Return [X, Y] of the center of cell containing provided text 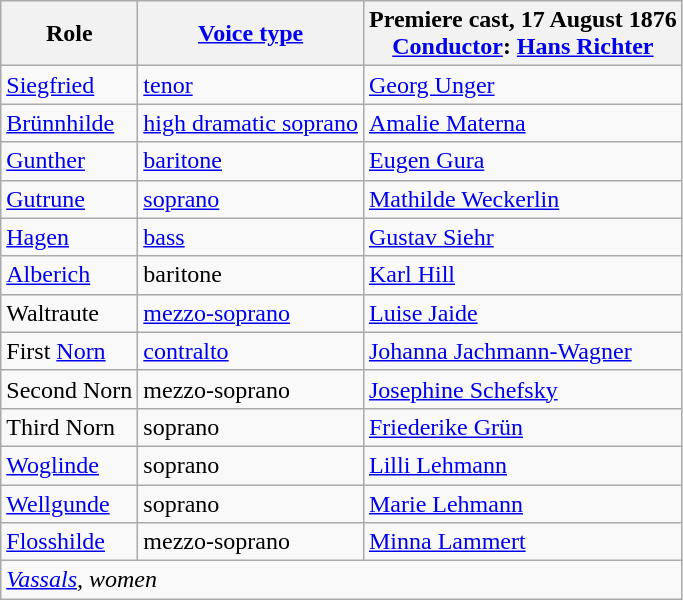
Lilli Lehmann [522, 465]
Third Norn [70, 427]
Amalie Materna [522, 123]
Friederike Grün [522, 427]
Premiere cast, 17 August 1876Conductor: Hans Richter [522, 34]
contralto [251, 351]
Gutrune [70, 199]
Hagen [70, 237]
tenor [251, 85]
Gunther [70, 161]
bass [251, 237]
Gustav Siehr [522, 237]
Johanna Jachmann-Wagner [522, 351]
Luise Jaide [522, 313]
Brünnhilde [70, 123]
Role [70, 34]
Marie Lehmann [522, 503]
Minna Lammert [522, 542]
high dramatic soprano [251, 123]
Vassals, women [342, 580]
Alberich [70, 275]
Flosshilde [70, 542]
First Norn [70, 351]
Georg Unger [522, 85]
Woglinde [70, 465]
Wellgunde [70, 503]
Second Norn [70, 389]
Karl Hill [522, 275]
Siegfried [70, 85]
Josephine Schefsky [522, 389]
Waltraute [70, 313]
Eugen Gura [522, 161]
Mathilde Weckerlin [522, 199]
Voice type [251, 34]
